For the text-containing cell, return its midpoint in (x, y) coordinate format. 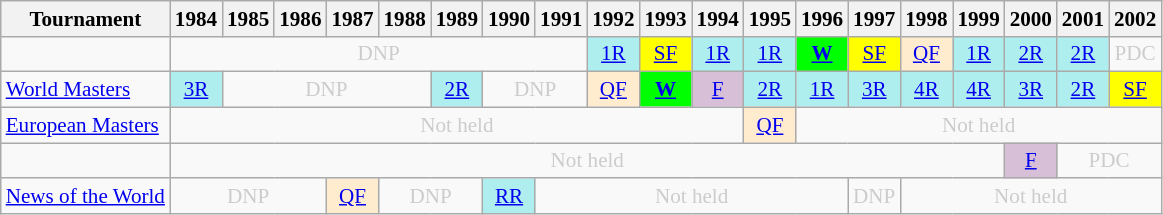
1996 (822, 18)
News of the World (86, 196)
1998 (926, 18)
European Masters (86, 124)
1999 (978, 18)
1995 (770, 18)
1987 (352, 18)
1992 (613, 18)
2001 (1083, 18)
1986 (300, 18)
RR (509, 196)
1989 (457, 18)
1994 (718, 18)
2002 (1135, 18)
1991 (561, 18)
1985 (248, 18)
1993 (665, 18)
2000 (1031, 18)
Tournament (86, 18)
1997 (874, 18)
1984 (196, 18)
World Masters (86, 90)
1990 (509, 18)
1988 (405, 18)
